Return the (X, Y) coordinate for the center point of the cell that contains the specified text.  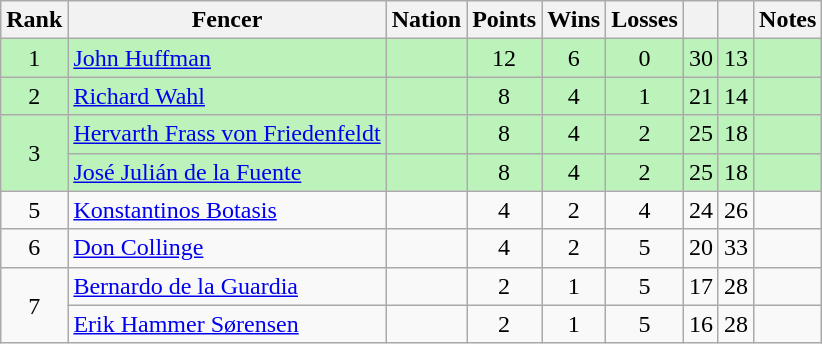
José Julián de la Fuente (227, 172)
Konstantinos Botasis (227, 210)
Losses (645, 20)
Bernardo de la Guardia (227, 286)
John Huffman (227, 58)
12 (504, 58)
20 (700, 248)
0 (645, 58)
33 (736, 248)
30 (700, 58)
17 (700, 286)
14 (736, 96)
13 (736, 58)
Nation (426, 20)
16 (700, 324)
Hervarth Frass von Friedenfeldt (227, 134)
Richard Wahl (227, 96)
7 (34, 305)
Points (504, 20)
26 (736, 210)
Don Collinge (227, 248)
Wins (574, 20)
3 (34, 153)
Notes (788, 20)
Fencer (227, 20)
Rank (34, 20)
24 (700, 210)
21 (700, 96)
Erik Hammer Sørensen (227, 324)
